Return (x, y) of the center of cell containing provided text 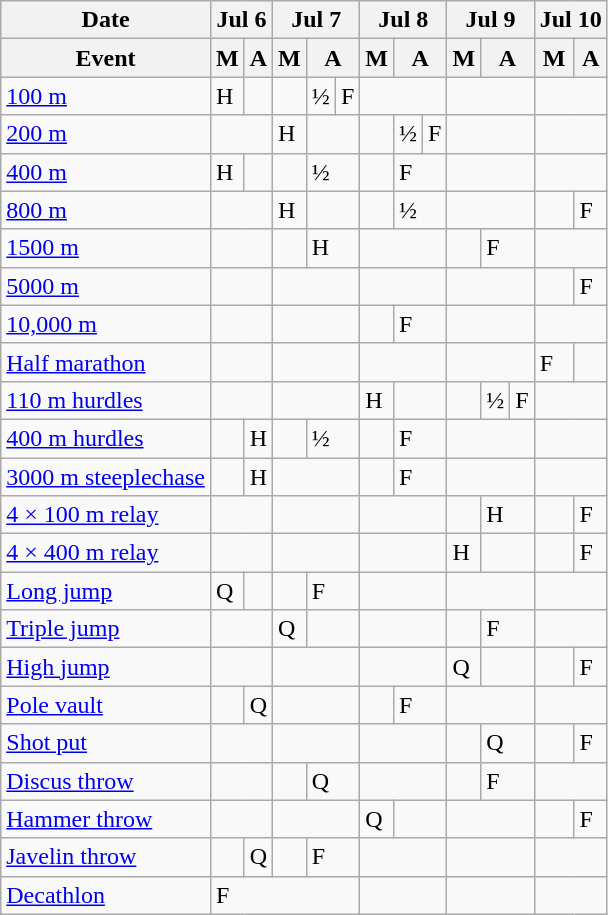
Jul 9 (490, 20)
Discus throw (106, 781)
3000 m steeplechase (106, 477)
Pole vault (106, 705)
200 m (106, 134)
400 m (106, 172)
Date (106, 20)
Hammer throw (106, 819)
Event (106, 58)
4 × 400 m relay (106, 553)
4 × 100 m relay (106, 515)
High jump (106, 667)
Jul 10 (570, 20)
Long jump (106, 591)
110 m hurdles (106, 400)
100 m (106, 96)
Shot put (106, 743)
Decathlon (106, 895)
Javelin throw (106, 857)
Jul 6 (241, 20)
10,000 m (106, 324)
800 m (106, 210)
400 m hurdles (106, 438)
5000 m (106, 286)
Triple jump (106, 629)
1500 m (106, 248)
Jul 7 (316, 20)
Jul 8 (404, 20)
Half marathon (106, 362)
